Locate the cell with the specified text and output its (X, Y) center coordinate. 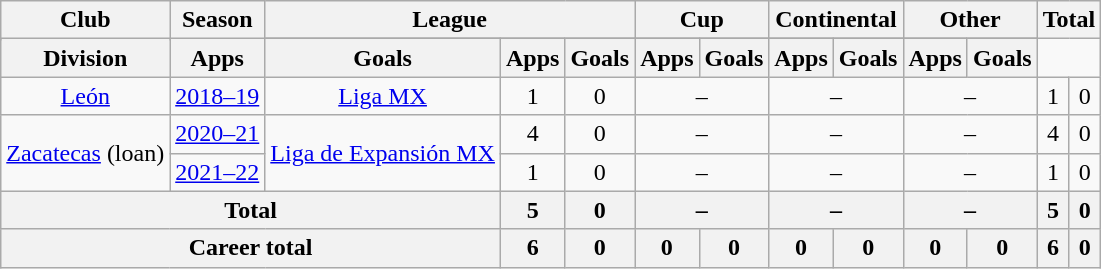
Cup (702, 20)
Career total (251, 248)
Continental (836, 20)
Liga de Expansión MX (383, 153)
2021–22 (218, 172)
León (86, 96)
2018–19 (218, 96)
League (450, 20)
Zacatecas (loan) (86, 153)
Other (970, 20)
Club (86, 20)
Season (218, 20)
2020–21 (218, 134)
Liga MX (383, 96)
Division (86, 58)
